Find where the given text appears and provide that cell's center as (x, y) coordinate. 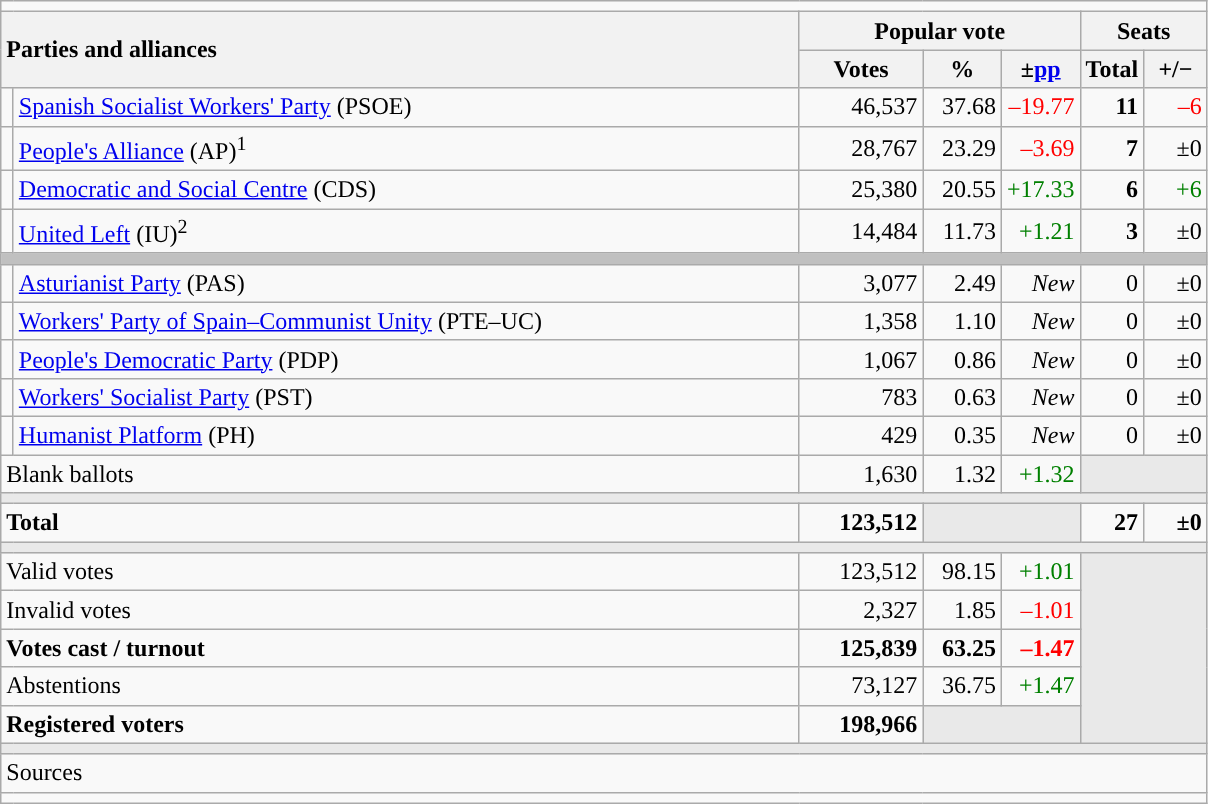
0.35 (962, 435)
–19.77 (1040, 107)
27 (1112, 523)
1,358 (861, 321)
Democratic and Social Centre (CDS) (406, 190)
7 (1112, 148)
United Left (IU)2 (406, 232)
28,767 (861, 148)
+1.47 (1040, 686)
+1.21 (1040, 232)
36.75 (962, 686)
+1.01 (1040, 572)
–6 (1176, 107)
Humanist Platform (PH) (406, 435)
0.63 (962, 397)
3 (1112, 232)
2,327 (861, 610)
1.32 (962, 474)
People's Democratic Party (PDP) (406, 359)
1.85 (962, 610)
125,839 (861, 648)
Registered voters (400, 724)
Sources (604, 773)
37.68 (962, 107)
Spanish Socialist Workers' Party (PSOE) (406, 107)
63.25 (962, 648)
11.73 (962, 232)
Parties and alliances (400, 50)
3,077 (861, 283)
20.55 (962, 190)
14,484 (861, 232)
People's Alliance (AP)1 (406, 148)
73,127 (861, 686)
98.15 (962, 572)
429 (861, 435)
±pp (1040, 69)
Popular vote (940, 31)
+17.33 (1040, 190)
% (962, 69)
1,067 (861, 359)
1,630 (861, 474)
–3.69 (1040, 148)
Valid votes (400, 572)
Workers' Socialist Party (PST) (406, 397)
11 (1112, 107)
1.10 (962, 321)
2.49 (962, 283)
198,966 (861, 724)
46,537 (861, 107)
–1.01 (1040, 610)
Votes (861, 69)
Abstentions (400, 686)
+1.32 (1040, 474)
Votes cast / turnout (400, 648)
6 (1112, 190)
Invalid votes (400, 610)
Asturianist Party (PAS) (406, 283)
0.86 (962, 359)
+/− (1176, 69)
+6 (1176, 190)
Blank ballots (400, 474)
25,380 (861, 190)
–1.47 (1040, 648)
23.29 (962, 148)
Seats (1144, 31)
783 (861, 397)
Workers' Party of Spain–Communist Unity (PTE–UC) (406, 321)
